Detect which cell encompasses the target text, then output its (x, y) center coordinate. 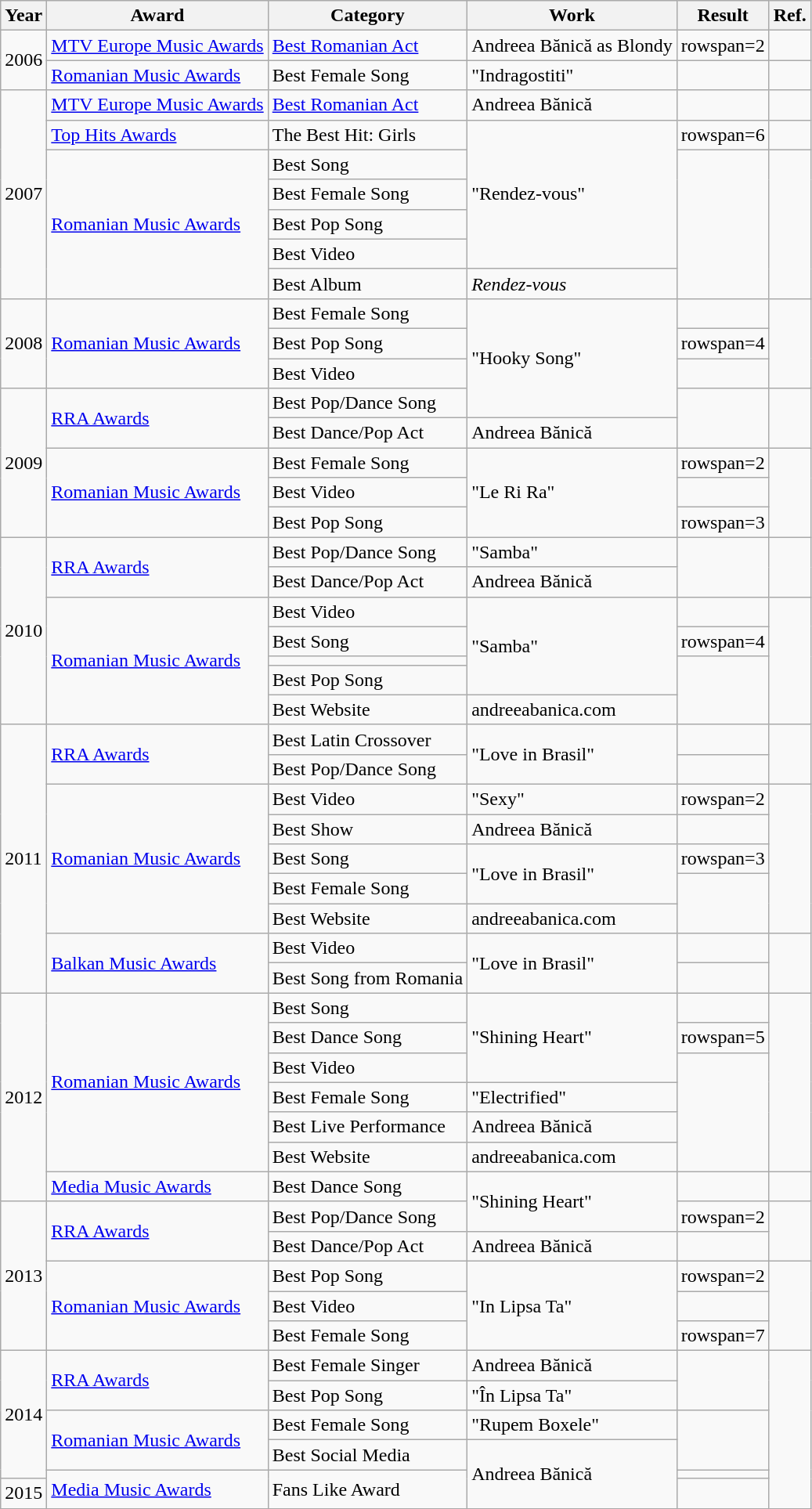
"În Lipsa Ta" (572, 1395)
2007 (23, 194)
Rendez-vous (572, 283)
Best Latin Crossover (367, 739)
"Electrified" (572, 1097)
Ref. (789, 16)
Best Show (367, 829)
"Sexy" (572, 799)
2008 (23, 343)
Result (723, 16)
Award (157, 16)
Best Social Media (367, 1455)
Best Song from Romania (367, 978)
2010 (23, 631)
rowspan=5 (723, 1038)
"Rupem Boxele" (572, 1425)
Best Live Performance (367, 1127)
"Hooky Song" (572, 358)
rowspan=7 (723, 1336)
Best Female Singer (367, 1366)
Fans Like Award (367, 1489)
Top Hits Awards (157, 135)
Andreea Bănică as Blondy (572, 45)
2015 (23, 1493)
"In Lipsa Ta" (572, 1305)
Balkan Music Awards (157, 963)
Category (367, 16)
2014 (23, 1414)
2006 (23, 60)
2011 (23, 858)
"Le Ri Ra" (572, 493)
"Rendez-vous" (572, 194)
Best Album (367, 283)
The Best Hit: Girls (367, 135)
Work (572, 16)
2012 (23, 1097)
"Indragostiti" (572, 75)
rowspan=6 (723, 135)
2013 (23, 1276)
Year (23, 16)
2009 (23, 463)
